Scan for the cell matching the given text and deliver its [X, Y] coordinate at center. 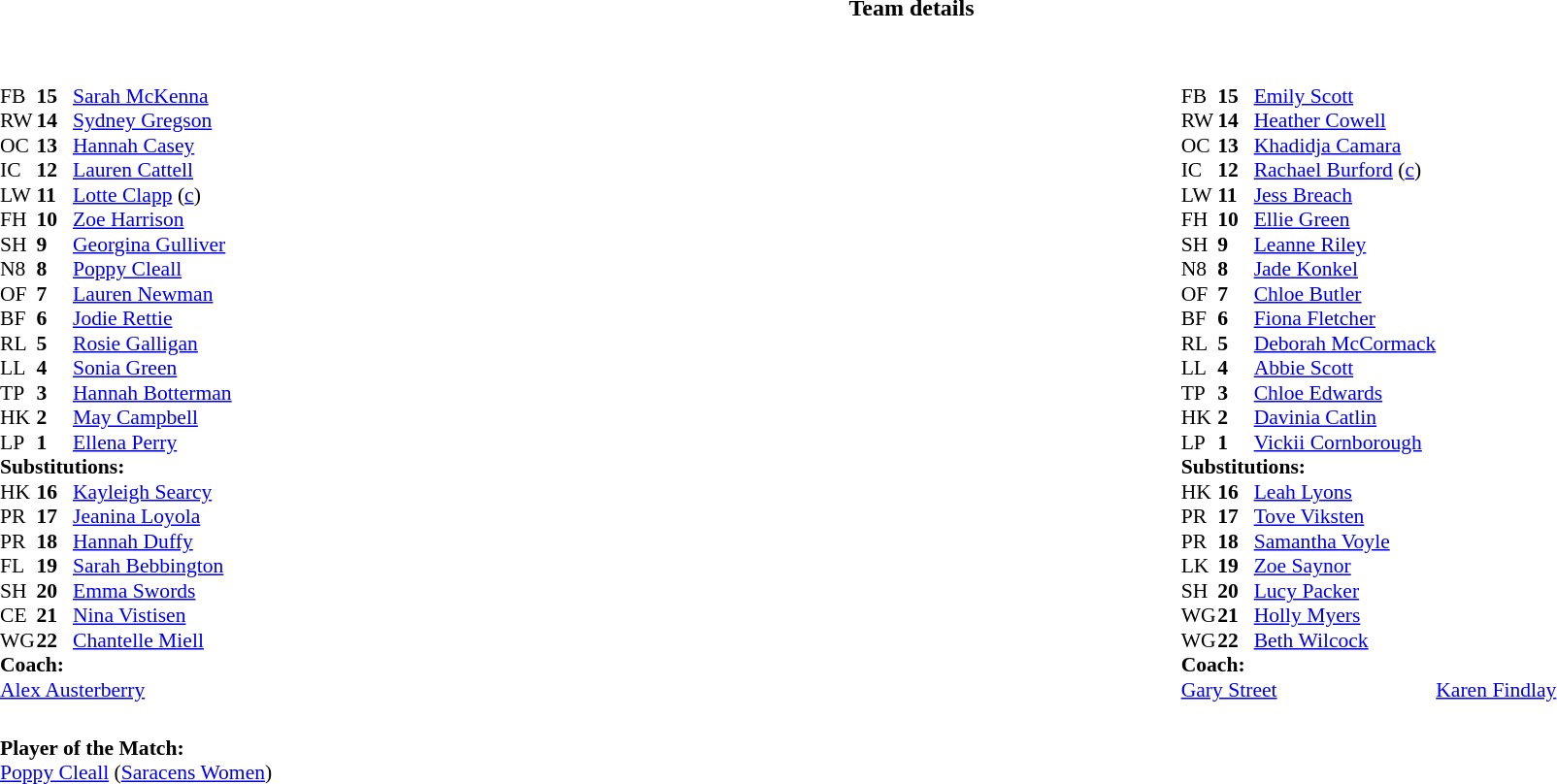
May Campbell [152, 418]
Sarah McKenna [152, 96]
LK [1200, 566]
Nina Vistisen [152, 616]
Jade Konkel [1345, 269]
Georgina Gulliver [152, 245]
Lauren Cattell [152, 170]
Ellena Perry [152, 442]
Karen Findlay [1496, 690]
Leah Lyons [1345, 492]
Rachael Burford (c) [1345, 170]
Lotte Clapp (c) [152, 195]
Deborah McCormack [1345, 343]
Holly Myers [1345, 616]
Khadidja Camara [1345, 146]
Davinia Catlin [1345, 418]
Sonia Green [152, 368]
Hannah Duffy [152, 541]
Ellie Green [1345, 220]
Lauren Newman [152, 294]
Kayleigh Searcy [152, 492]
Gary Street [1309, 690]
Zoe Harrison [152, 220]
Jodie Rettie [152, 319]
FL [18, 566]
Heather Cowell [1345, 121]
Jeanina Loyola [152, 517]
CE [18, 616]
Zoe Saynor [1345, 566]
Vickii Cornborough [1345, 442]
Chloe Edwards [1345, 393]
Lucy Packer [1345, 591]
Jess Breach [1345, 195]
Hannah Botterman [152, 393]
Emily Scott [1345, 96]
Alex Austerberry [116, 690]
Leanne Riley [1345, 245]
Beth Wilcock [1345, 640]
Chantelle Miell [152, 640]
Abbie Scott [1345, 368]
Rosie Galligan [152, 343]
Tove Viksten [1345, 517]
Hannah Casey [152, 146]
Fiona Fletcher [1345, 319]
Chloe Butler [1345, 294]
Sarah Bebbington [152, 566]
Poppy Cleall [152, 269]
Sydney Gregson [152, 121]
Samantha Voyle [1345, 541]
Emma Swords [152, 591]
